Locate the cell with the specified text and output its (X, Y) center coordinate. 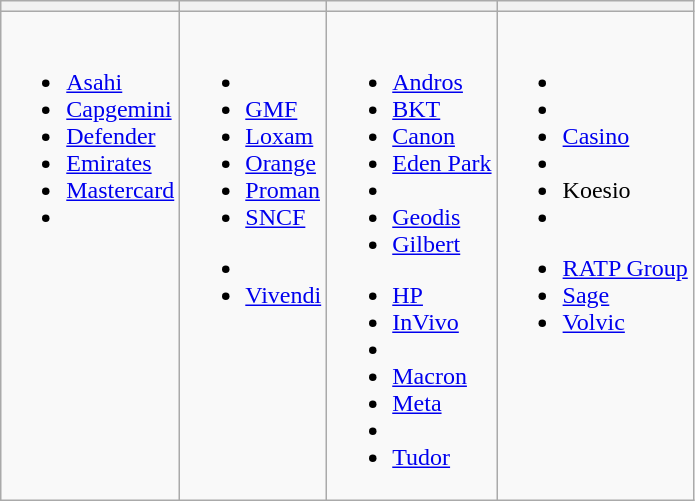
AsahiCapgeminiDefenderEmiratesMastercard (90, 256)
GMFLoxamOrangePromanSNCFVivendi (254, 256)
AndrosBKTCanonEden ParkGeodisGilbertHPInVivoMacronMetaTudor (412, 256)
CasinoKoesioRATP GroupSageVolvic (595, 256)
